From the cell containing the given text, extract its center point as (X, Y) coordinate. 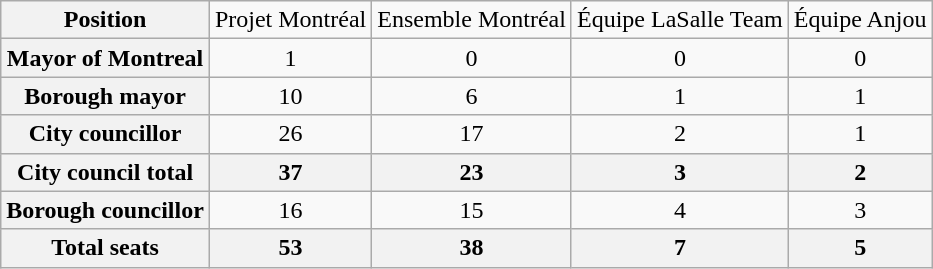
Ensemble Montréal (472, 20)
Borough councillor (106, 210)
City councillor (106, 134)
5 (860, 248)
37 (290, 172)
Équipe LaSalle Team (680, 20)
Équipe Anjou (860, 20)
6 (472, 96)
Borough mayor (106, 96)
Total seats (106, 248)
17 (472, 134)
Projet Montréal (290, 20)
Position (106, 20)
26 (290, 134)
15 (472, 210)
7 (680, 248)
23 (472, 172)
4 (680, 210)
Mayor of Montreal (106, 58)
City council total (106, 172)
53 (290, 248)
10 (290, 96)
16 (290, 210)
38 (472, 248)
